Extract the [x, y] coordinate from the center of the cell holding the provided text.  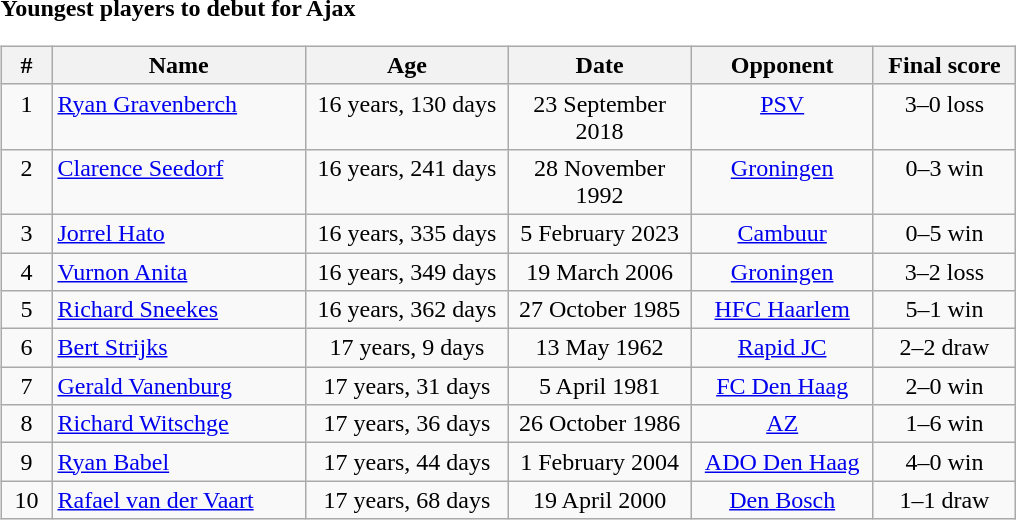
19 April 2000 [600, 500]
16 years, 349 days [406, 271]
Jorrel Hato [179, 233]
17 years, 36 days [406, 424]
7 [26, 386]
9 [26, 462]
Ryan Babel [179, 462]
Rapid JC [782, 348]
Cambuur [782, 233]
17 years, 31 days [406, 386]
Opponent [782, 65]
3 [26, 233]
Richard Witschge [179, 424]
Vurnon Anita [179, 271]
3–0 loss [944, 116]
17 years, 9 days [406, 348]
1 February 2004 [600, 462]
Richard Sneekes [179, 310]
4 [26, 271]
Age [406, 65]
1 [26, 116]
16 years, 241 days [406, 182]
Clarence Seedorf [179, 182]
26 October 1986 [600, 424]
17 years, 68 days [406, 500]
2–2 draw [944, 348]
8 [26, 424]
5–1 win [944, 310]
Final score [944, 65]
5 [26, 310]
0–3 win [944, 182]
Name [179, 65]
16 years, 335 days [406, 233]
5 April 1981 [600, 386]
10 [26, 500]
23 September 2018 [600, 116]
6 [26, 348]
# [26, 65]
2–0 win [944, 386]
1–1 draw [944, 500]
13 May 1962 [600, 348]
Gerald Vanenburg [179, 386]
Bert Strijks [179, 348]
5 February 2023 [600, 233]
2 [26, 182]
HFC Haarlem [782, 310]
1–6 win [944, 424]
3–2 loss [944, 271]
27 October 1985 [600, 310]
0–5 win [944, 233]
19 March 2006 [600, 271]
16 years, 362 days [406, 310]
Den Bosch [782, 500]
16 years, 130 days [406, 116]
ADO Den Haag [782, 462]
AZ [782, 424]
Rafael van der Vaart [179, 500]
FC Den Haag [782, 386]
17 years, 44 days [406, 462]
Date [600, 65]
4–0 win [944, 462]
Ryan Gravenberch [179, 116]
PSV [782, 116]
28 November 1992 [600, 182]
